Provide the [x, y] coordinate of the cell's center where the given text is located.  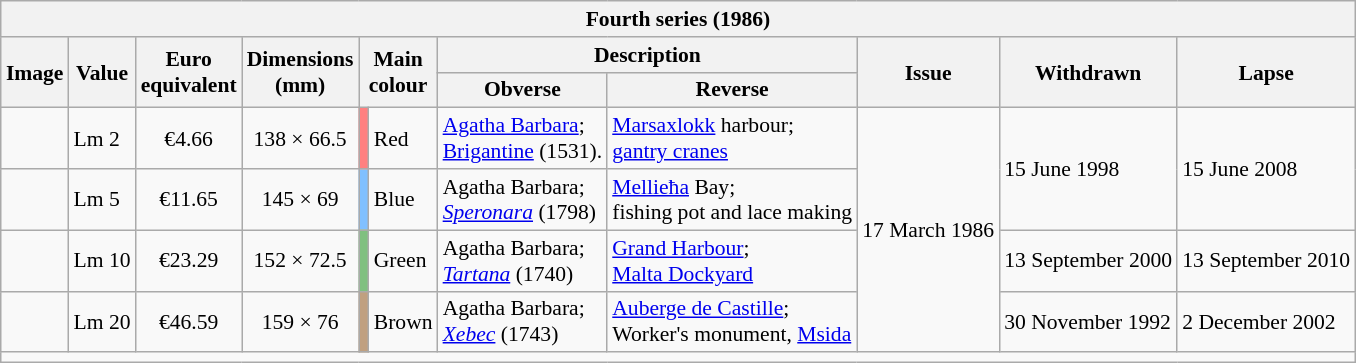
€4.66 [189, 138]
138 × 66.5 [300, 138]
€46.59 [189, 322]
Description [648, 54]
Obverse [523, 90]
Withdrawn [1088, 72]
€11.65 [189, 200]
17 March 1986 [928, 230]
2 December 2002 [1266, 322]
Image [35, 72]
€23.29 [189, 260]
Marsaxlokk harbour;gantry cranes [732, 138]
13 September 2000 [1088, 260]
Brown [404, 322]
Issue [928, 72]
Green [404, 260]
15 June 2008 [1266, 169]
Blue [404, 200]
Value [102, 72]
Grand Harbour;Malta Dockyard [732, 260]
Dimensions(mm) [300, 72]
145 × 69 [300, 200]
15 June 1998 [1088, 169]
Agatha Barbara;Speronara (1798) [523, 200]
Lm 5 [102, 200]
30 November 1992 [1088, 322]
159 × 76 [300, 322]
152 × 72.5 [300, 260]
Agatha Barbara;Xebec (1743) [523, 322]
Red [404, 138]
Lm 20 [102, 322]
Maincolour [398, 72]
Agatha Barbara;Brigantine (1531). [523, 138]
Reverse [732, 90]
Euroequivalent [189, 72]
Lm 2 [102, 138]
Lapse [1266, 72]
Fourth series (1986) [678, 19]
13 September 2010 [1266, 260]
Auberge de Castille;Worker's monument, Msida [732, 322]
Mellieħa Bay;fishing pot and lace making [732, 200]
Agatha Barbara;Tartana (1740) [523, 260]
Lm 10 [102, 260]
